Output the [X, Y] coordinate of the center of the cell containing the given text.  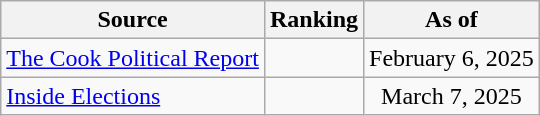
March 7, 2025 [452, 96]
February 6, 2025 [452, 58]
The Cook Political Report [133, 58]
Source [133, 20]
Ranking [314, 20]
As of [452, 20]
Inside Elections [133, 96]
